Scan for the cell matching the given text and deliver its (X, Y) coordinate at center. 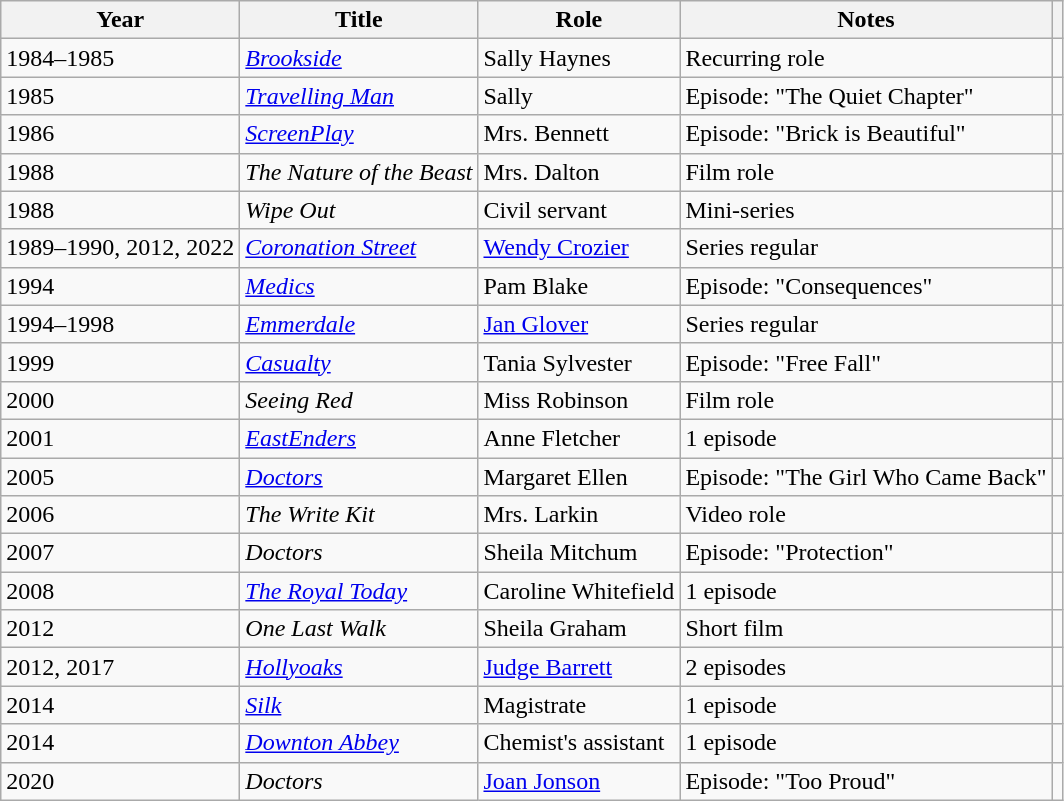
Recurring role (866, 58)
Joan Jonson (579, 781)
Episode: "The Quiet Chapter" (866, 96)
Sally Haynes (579, 58)
Wendy Crozier (579, 248)
Episode: "Protection" (866, 553)
Margaret Ellen (579, 477)
Mini-series (866, 210)
Casualty (359, 362)
1984–1985 (120, 58)
1999 (120, 362)
2 episodes (866, 667)
Jan Glover (579, 324)
The Write Kit (359, 515)
1994 (120, 286)
Silk (359, 705)
Wipe Out (359, 210)
Video role (866, 515)
Sheila Mitchum (579, 553)
ScreenPlay (359, 134)
2012, 2017 (120, 667)
The Royal Today (359, 591)
2006 (120, 515)
Caroline Whitefield (579, 591)
Notes (866, 20)
Brookside (359, 58)
2001 (120, 438)
Mrs. Larkin (579, 515)
Short film (866, 629)
2007 (120, 553)
Judge Barrett (579, 667)
2020 (120, 781)
EastEnders (359, 438)
The Nature of the Beast (359, 172)
Role (579, 20)
Episode: "Consequences" (866, 286)
Episode: "The Girl Who Came Back" (866, 477)
Medics (359, 286)
2005 (120, 477)
Seeing Red (359, 400)
2012 (120, 629)
Tania Sylvester (579, 362)
Chemist's assistant (579, 743)
Civil servant (579, 210)
Downton Abbey (359, 743)
Anne Fletcher (579, 438)
Sheila Graham (579, 629)
Hollyoaks (359, 667)
Coronation Street (359, 248)
Year (120, 20)
Mrs. Bennett (579, 134)
One Last Walk (359, 629)
1985 (120, 96)
Mrs. Dalton (579, 172)
Miss Robinson (579, 400)
Magistrate (579, 705)
Sally (579, 96)
Emmerdale (359, 324)
2000 (120, 400)
Episode: "Brick is Beautiful" (866, 134)
Title (359, 20)
Episode: "Too Proud" (866, 781)
Pam Blake (579, 286)
Episode: "Free Fall" (866, 362)
1986 (120, 134)
Travelling Man (359, 96)
2008 (120, 591)
1989–1990, 2012, 2022 (120, 248)
1994–1998 (120, 324)
